Provide the (X, Y) coordinate of the cell's center where the given text is located.  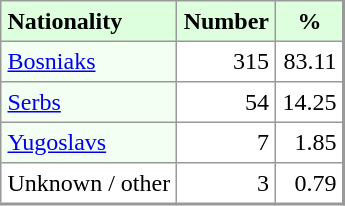
Number (226, 21)
0.79 (310, 184)
Yugoslavs (89, 142)
Bosniaks (89, 61)
Unknown / other (89, 184)
54 (226, 102)
83.11 (310, 61)
1.85 (310, 142)
14.25 (310, 102)
7 (226, 142)
315 (226, 61)
3 (226, 184)
% (310, 21)
Nationality (89, 21)
Serbs (89, 102)
